Scan for the cell matching the given text and deliver its (X, Y) coordinate at center. 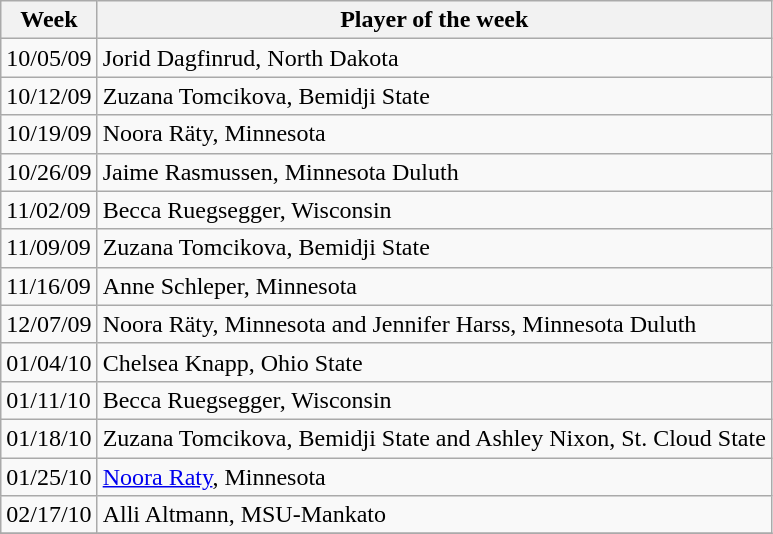
01/18/10 (49, 438)
11/16/09 (49, 286)
Noora Räty, Minnesota (434, 134)
10/26/09 (49, 172)
Chelsea Knapp, Ohio State (434, 362)
Alli Altmann, MSU-Mankato (434, 515)
11/09/09 (49, 248)
01/25/10 (49, 477)
02/17/10 (49, 515)
10/12/09 (49, 96)
Noora Räty, Minnesota and Jennifer Harss, Minnesota Duluth (434, 324)
Jorid Dagfinrud, North Dakota (434, 58)
01/04/10 (49, 362)
12/07/09 (49, 324)
Jaime Rasmussen, Minnesota Duluth (434, 172)
Week (49, 20)
11/02/09 (49, 210)
Noora Raty, Minnesota (434, 477)
01/11/10 (49, 400)
10/19/09 (49, 134)
Zuzana Tomcikova, Bemidji State and Ashley Nixon, St. Cloud State (434, 438)
Anne Schleper, Minnesota (434, 286)
Player of the week (434, 20)
10/05/09 (49, 58)
